Capture the cell that displays the provided text and extract its (x, y) central coordinate. 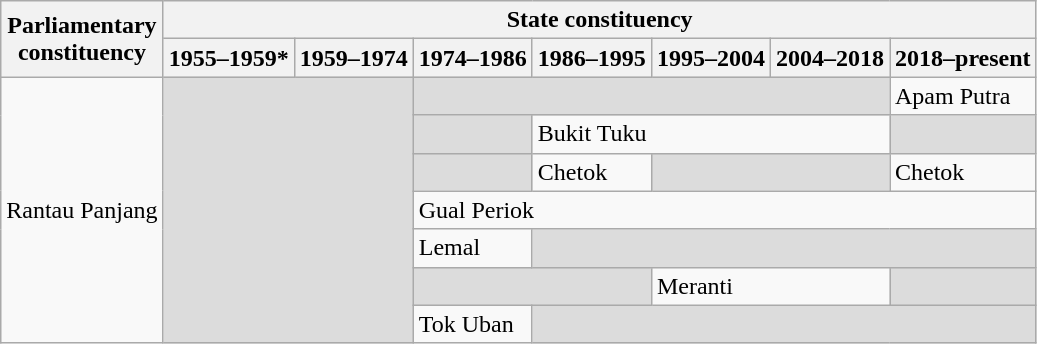
Rantau Panjang (82, 210)
Gual Periok (724, 210)
Parliamentaryconstituency (82, 39)
Lemal (472, 248)
1986–1995 (592, 58)
2004–2018 (830, 58)
Bukit Tuku (710, 134)
1995–2004 (710, 58)
Meranti (770, 286)
1974–1986 (472, 58)
Tok Uban (472, 324)
2018–present (964, 58)
Apam Putra (964, 96)
1955–1959* (228, 58)
State constituency (600, 20)
1959–1974 (354, 58)
